Scan for the cell matching the given text and deliver its (X, Y) coordinate at center. 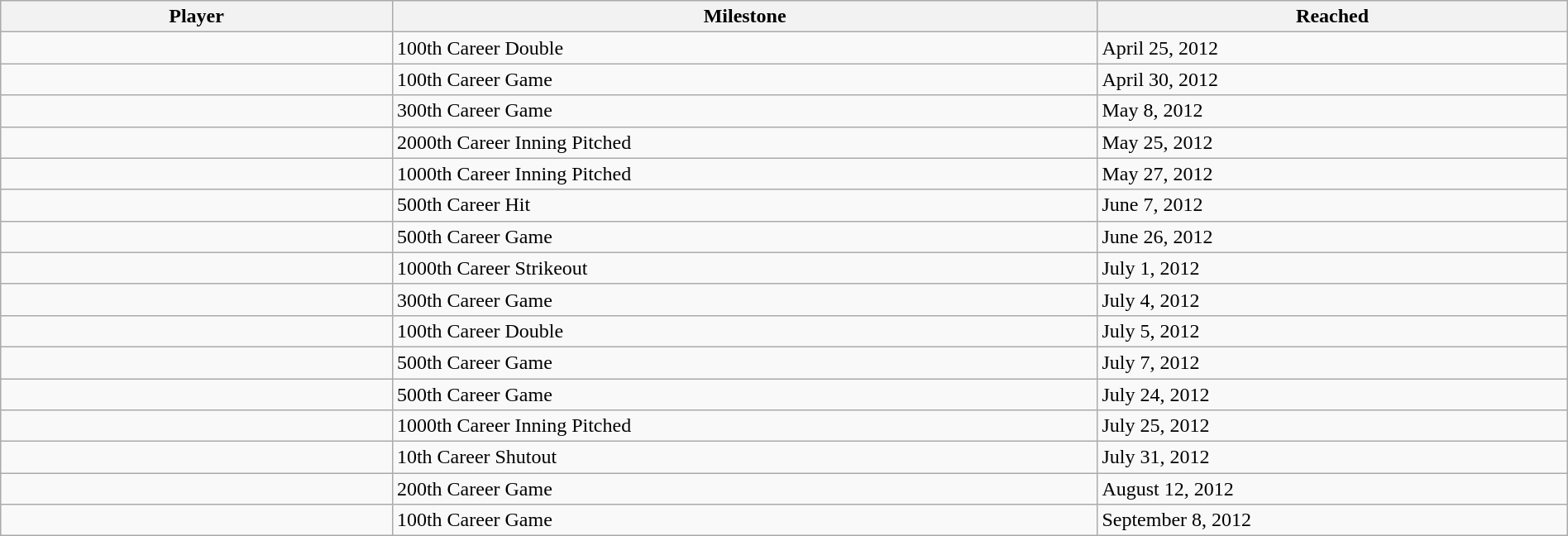
500th Career Hit (744, 205)
April 25, 2012 (1332, 48)
August 12, 2012 (1332, 489)
June 26, 2012 (1332, 237)
May 8, 2012 (1332, 111)
Reached (1332, 17)
1000th Career Strikeout (744, 268)
Player (197, 17)
10th Career Shutout (744, 457)
July 1, 2012 (1332, 268)
July 31, 2012 (1332, 457)
April 30, 2012 (1332, 79)
July 7, 2012 (1332, 362)
Milestone (744, 17)
2000th Career Inning Pitched (744, 142)
July 25, 2012 (1332, 426)
June 7, 2012 (1332, 205)
May 25, 2012 (1332, 142)
200th Career Game (744, 489)
September 8, 2012 (1332, 520)
July 4, 2012 (1332, 299)
July 5, 2012 (1332, 331)
July 24, 2012 (1332, 395)
May 27, 2012 (1332, 174)
